Determine the [X, Y] coordinate at the center of the cell enclosing the given text.  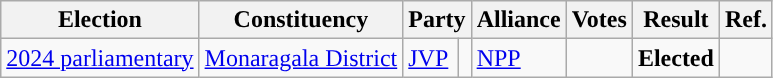
Elected [676, 58]
Votes [599, 20]
JVP [431, 58]
Result [676, 20]
Ref. [746, 20]
Constituency [301, 20]
NPP [518, 58]
Alliance [518, 20]
2024 parliamentary [100, 58]
Monaragala District [301, 58]
Election [100, 20]
Party [437, 20]
